Capture the cell that displays the provided text and extract its (X, Y) central coordinate. 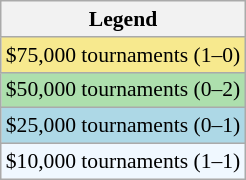
$10,000 tournaments (1–1) (124, 162)
$25,000 tournaments (0–1) (124, 126)
Legend (124, 19)
$50,000 tournaments (0–2) (124, 90)
$75,000 tournaments (1–0) (124, 55)
